Provide the (X, Y) coordinate of the cell's center where the given text is located.  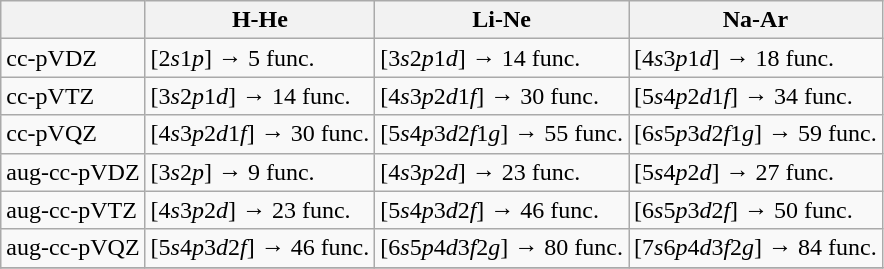
[5s4p3d2f1g] → 55 func. (502, 134)
aug-cc-pVTZ (73, 210)
aug-cc-pVQZ (73, 248)
H-He (260, 20)
[7s6p4d3f2g] → 84 func. (756, 248)
[5s4p2d1f] → 34 func. (756, 96)
cc-pVTZ (73, 96)
[3s2p] → 9 func. (260, 172)
cc-pVDZ (73, 58)
aug-cc-pVDZ (73, 172)
cc-pVQZ (73, 134)
[5s4p2d] → 27 func. (756, 172)
[2s1p] → 5 func. (260, 58)
[4s3p1d] → 18 func. (756, 58)
[6s5p4d3f2g] → 80 func. (502, 248)
[6s5p3d2f1g] → 59 func. (756, 134)
[6s5p3d2f] → 50 func. (756, 210)
Na-Ar (756, 20)
Li-Ne (502, 20)
